Find where the given text appears and provide that cell's center as (X, Y) coordinate. 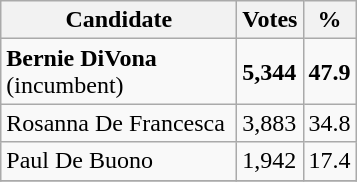
47.9 (330, 72)
Candidate (119, 20)
Paul De Buono (119, 161)
1,942 (270, 161)
% (330, 20)
5,344 (270, 72)
Rosanna De Francesca (119, 123)
34.8 (330, 123)
17.4 (330, 161)
Votes (270, 20)
3,883 (270, 123)
Bernie DiVona (incumbent) (119, 72)
